Return the (X, Y) coordinate for the center point of the cell that contains the specified text.  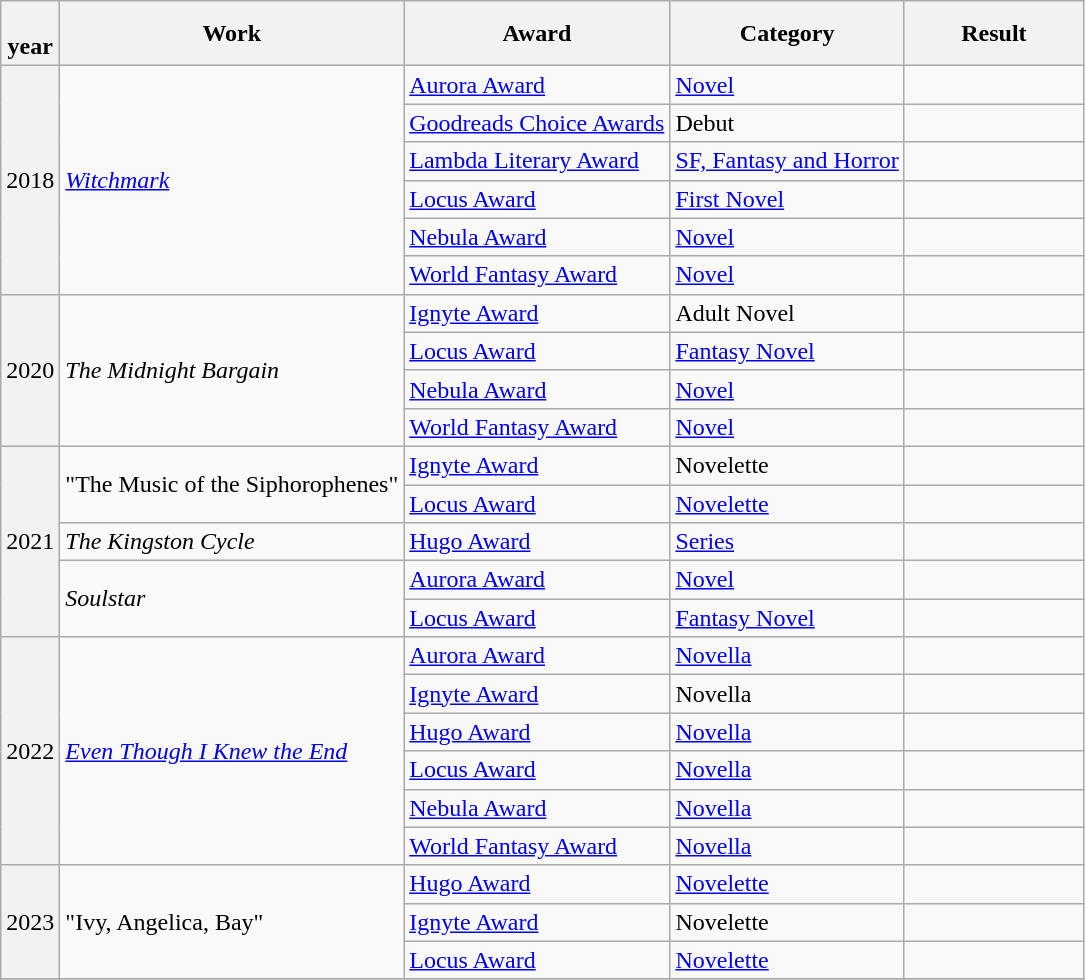
Debut (787, 123)
Even Though I Knew the End (232, 751)
2022 (30, 751)
Goodreads Choice Awards (537, 123)
2018 (30, 180)
"Ivy, Angelica, Bay" (232, 922)
2021 (30, 541)
The Kingston Cycle (232, 542)
SF, Fantasy and Horror (787, 161)
year (30, 34)
Result (994, 34)
Witchmark (232, 180)
Award (537, 34)
Series (787, 542)
First Novel (787, 199)
2023 (30, 922)
2020 (30, 370)
Adult Novel (787, 313)
The Midnight Bargain (232, 370)
Lambda Literary Award (537, 161)
Category (787, 34)
Soulstar (232, 599)
"The Music of the Siphorophenes" (232, 484)
Work (232, 34)
